Capture the cell that displays the provided text and extract its (X, Y) central coordinate. 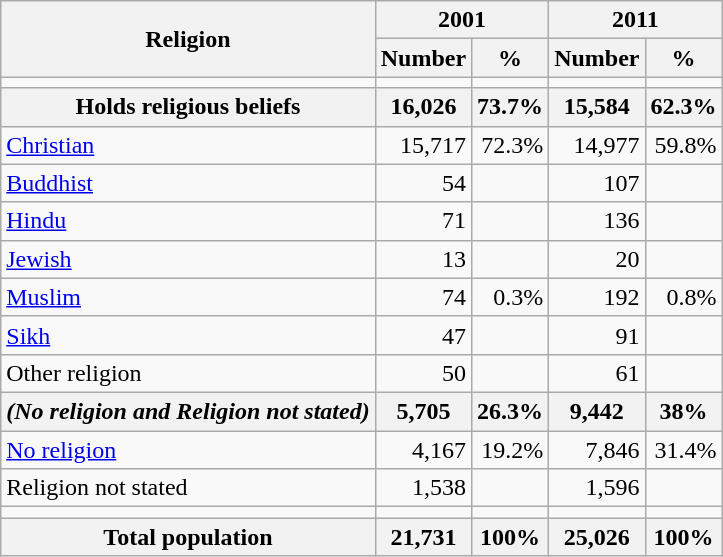
21,731 (423, 537)
Total population (188, 537)
1,596 (597, 488)
47 (423, 335)
31.4% (684, 449)
26.3% (510, 411)
Holds religious beliefs (188, 107)
Muslim (188, 297)
Hindu (188, 221)
73.7% (510, 107)
4,167 (423, 449)
Buddhist (188, 183)
Jewish (188, 259)
No religion (188, 449)
13 (423, 259)
20 (597, 259)
71 (423, 221)
192 (597, 297)
74 (423, 297)
54 (423, 183)
5,705 (423, 411)
59.8% (684, 145)
16,026 (423, 107)
19.2% (510, 449)
9,442 (597, 411)
38% (684, 411)
2001 (462, 20)
50 (423, 373)
0.8% (684, 297)
2011 (636, 20)
0.3% (510, 297)
14,977 (597, 145)
Other religion (188, 373)
1,538 (423, 488)
7,846 (597, 449)
61 (597, 373)
Religion (188, 39)
15,584 (597, 107)
Christian (188, 145)
91 (597, 335)
107 (597, 183)
62.3% (684, 107)
72.3% (510, 145)
(No religion and Religion not stated) (188, 411)
136 (597, 221)
Sikh (188, 335)
Religion not stated (188, 488)
15,717 (423, 145)
25,026 (597, 537)
